Return (X, Y) of the center of cell containing provided text 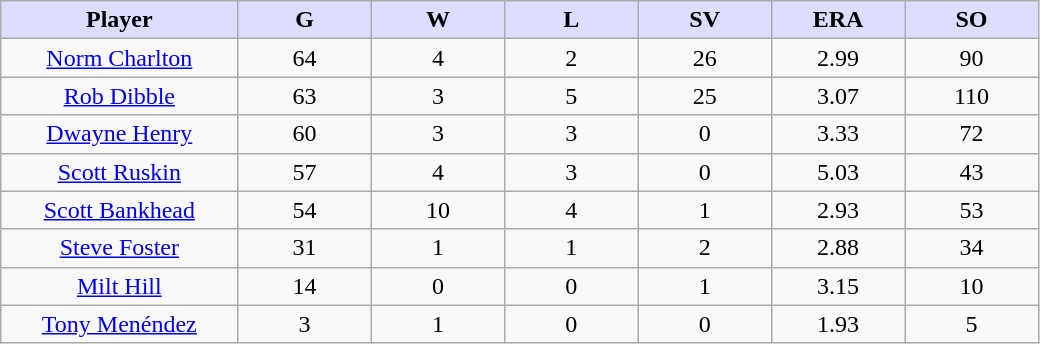
SV (704, 20)
SO (972, 20)
Milt Hill (120, 286)
54 (304, 210)
Scott Ruskin (120, 172)
Scott Bankhead (120, 210)
64 (304, 58)
34 (972, 248)
25 (704, 96)
Steve Foster (120, 248)
Dwayne Henry (120, 134)
Tony Menéndez (120, 324)
Rob Dibble (120, 96)
3.15 (838, 286)
G (304, 20)
110 (972, 96)
2.88 (838, 248)
W (438, 20)
3.07 (838, 96)
63 (304, 96)
Norm Charlton (120, 58)
5.03 (838, 172)
2.99 (838, 58)
2.93 (838, 210)
14 (304, 286)
72 (972, 134)
90 (972, 58)
43 (972, 172)
31 (304, 248)
57 (304, 172)
53 (972, 210)
1.93 (838, 324)
60 (304, 134)
Player (120, 20)
3.33 (838, 134)
ERA (838, 20)
26 (704, 58)
L (572, 20)
